Search for the cell housing the specified text and yield its (x, y) center coordinate. 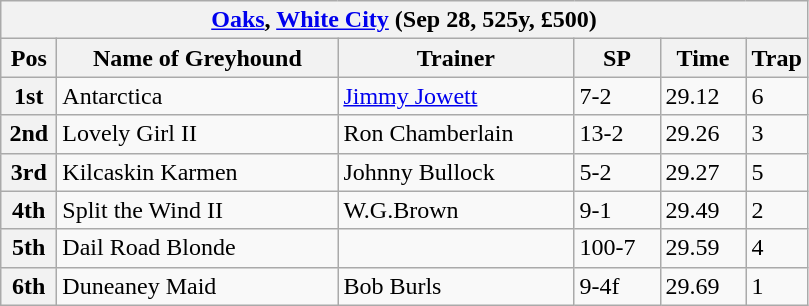
SP (617, 58)
5 (776, 172)
3rd (29, 172)
Split the Wind II (198, 210)
9-1 (617, 210)
9-4f (617, 286)
3 (776, 134)
Trainer (456, 58)
Jimmy Jowett (456, 96)
1st (29, 96)
Oaks, White City (Sep 28, 525y, £500) (404, 20)
5th (29, 248)
100-7 (617, 248)
1 (776, 286)
2 (776, 210)
Trap (776, 58)
Kilcaskin Karmen (198, 172)
W.G.Brown (456, 210)
Dail Road Blonde (198, 248)
Pos (29, 58)
Antarctica (198, 96)
4 (776, 248)
29.26 (703, 134)
Time (703, 58)
5-2 (617, 172)
29.49 (703, 210)
Ron Chamberlain (456, 134)
13-2 (617, 134)
29.69 (703, 286)
29.59 (703, 248)
29.27 (703, 172)
29.12 (703, 96)
Name of Greyhound (198, 58)
Duneaney Maid (198, 286)
Bob Burls (456, 286)
Johnny Bullock (456, 172)
6 (776, 96)
Lovely Girl II (198, 134)
7-2 (617, 96)
2nd (29, 134)
4th (29, 210)
6th (29, 286)
